Extract the (x, y) coordinate from the center of the cell holding the provided text.  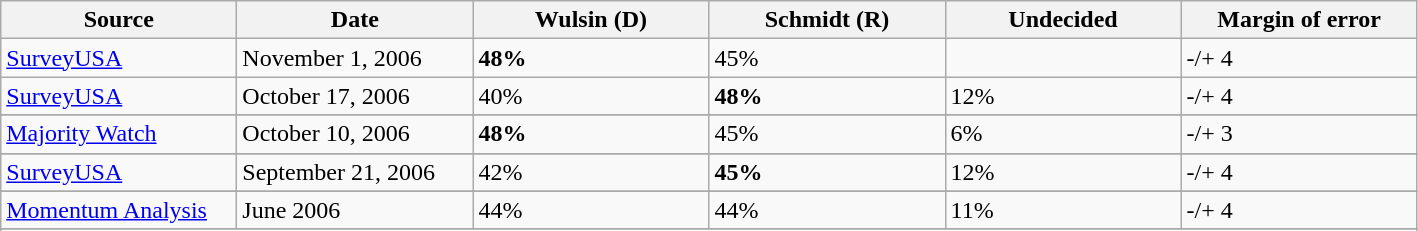
October 17, 2006 (355, 96)
Majority Watch (119, 134)
Schmidt (R) (827, 20)
Wulsin (D) (591, 20)
42% (591, 172)
November 1, 2006 (355, 58)
-/+ 3 (1299, 134)
Date (355, 20)
Source (119, 20)
40% (591, 96)
Momentum Analysis (119, 210)
11% (1063, 210)
6% (1063, 134)
Undecided (1063, 20)
October 10, 2006 (355, 134)
June 2006 (355, 210)
Margin of error (1299, 20)
September 21, 2006 (355, 172)
